Identify which cell holds the provided text, then report its (X, Y) central coordinate. 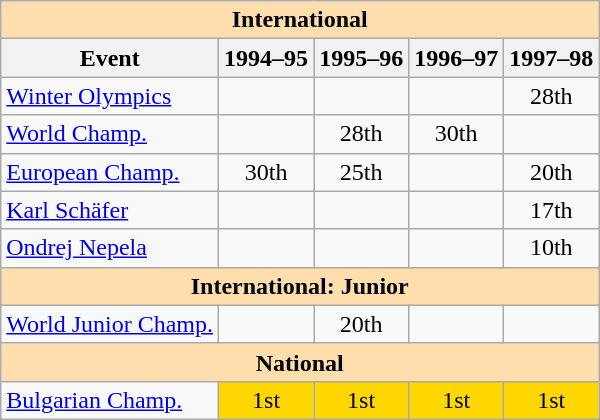
Event (110, 58)
17th (552, 210)
National (300, 362)
1994–95 (266, 58)
1997–98 (552, 58)
25th (362, 172)
European Champ. (110, 172)
International: Junior (300, 286)
International (300, 20)
World Junior Champ. (110, 324)
1995–96 (362, 58)
Winter Olympics (110, 96)
Karl Schäfer (110, 210)
Bulgarian Champ. (110, 400)
1996–97 (456, 58)
World Champ. (110, 134)
Ondrej Nepela (110, 248)
10th (552, 248)
